Locate the cell with the specified text and output its [x, y] center coordinate. 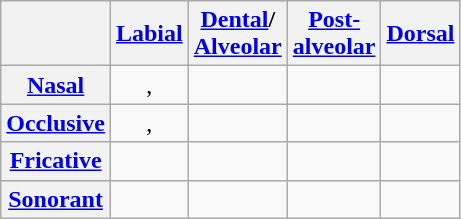
Labial [149, 34]
Sonorant [56, 199]
Nasal [56, 85]
Fricative [56, 161]
Post-alveolar [334, 34]
Dental/Alveolar [238, 34]
Occlusive [56, 123]
Dorsal [420, 34]
